Search for the cell housing the specified text and yield its (X, Y) center coordinate. 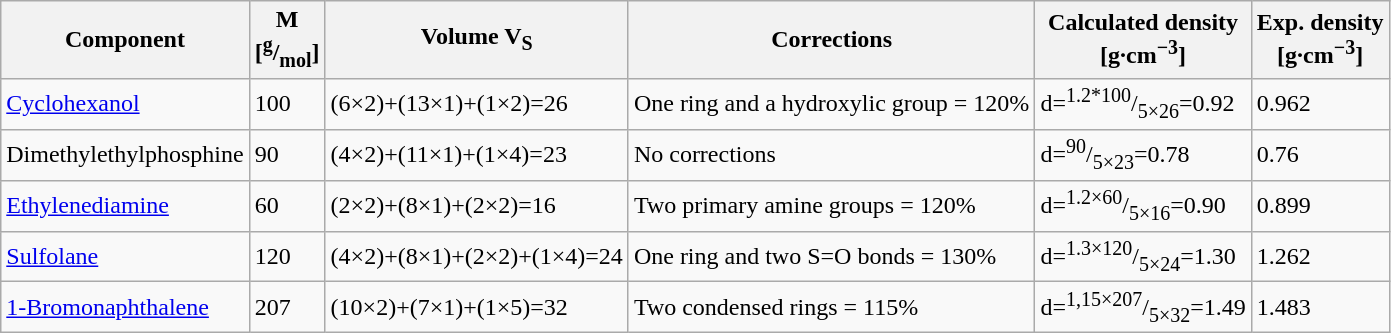
d=1.3×120/5×24=1.30 (1143, 256)
Exp. density[g·cm−3] (1320, 40)
d=1.2*100/5×26=0.92 (1143, 104)
1-Bromonaphthalene (125, 308)
90 (287, 154)
(6×2)+(13×1)+(1×2)=26 (476, 104)
No corrections (832, 154)
Component (125, 40)
M[g/mol] (287, 40)
Two primary amine groups = 120% (832, 206)
0.962 (1320, 104)
Sulfolane (125, 256)
1.483 (1320, 308)
120 (287, 256)
Cyclohexanol (125, 104)
d=90/5×23=0.78 (1143, 154)
Two condensed rings = 115% (832, 308)
100 (287, 104)
1.262 (1320, 256)
60 (287, 206)
d=1.2×60/5×16=0.90 (1143, 206)
0.76 (1320, 154)
(4×2)+(8×1)+(2×2)+(1×4)=24 (476, 256)
Ethylenediamine (125, 206)
One ring and two S=O bonds = 130% (832, 256)
(10×2)+(7×1)+(1×5)=32 (476, 308)
0.899 (1320, 206)
d=1,15×207/5×32=1.49 (1143, 308)
(2×2)+(8×1)+(2×2)=16 (476, 206)
Volume VS (476, 40)
(4×2)+(11×1)+(1×4)=23 (476, 154)
207 (287, 308)
One ring and a hydroxylic group = 120% (832, 104)
Dimethylethylphosphine (125, 154)
Corrections (832, 40)
Calculated density[g·cm−3] (1143, 40)
